Provide the [x, y] coordinate of the cell's center where the given text is located.  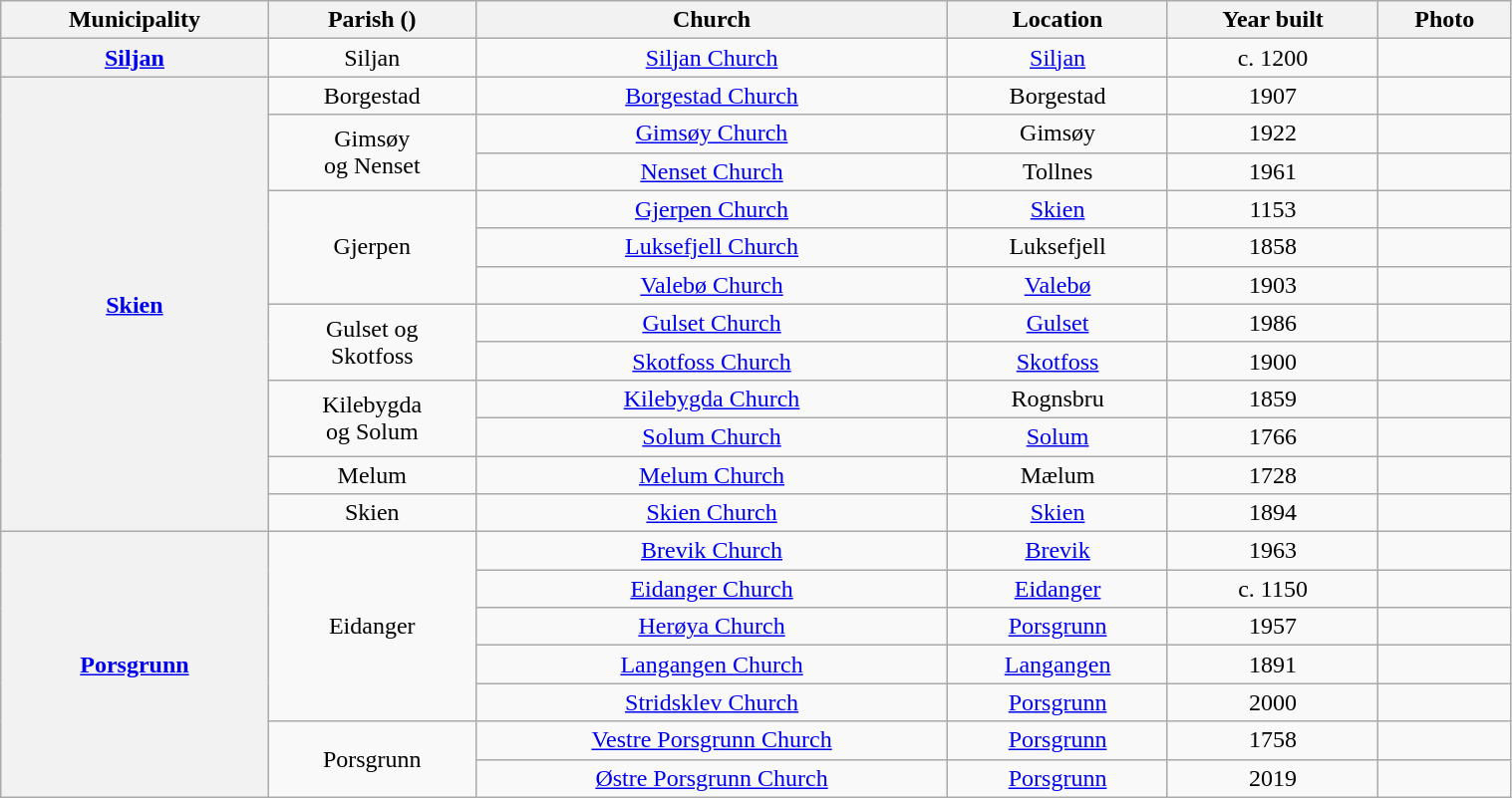
Gjerpen Church [712, 209]
2019 [1272, 778]
1986 [1272, 323]
c. 1200 [1272, 58]
Mælum [1058, 475]
Kilebygda Church [712, 399]
Gimsøy Church [712, 133]
Luksefjell Church [712, 247]
1859 [1272, 399]
1758 [1272, 740]
1900 [1272, 361]
Vestre Porsgrunn Church [712, 740]
Melum Church [712, 475]
Luksefjell [1058, 247]
Valebø [1058, 285]
Gimsøyog Nenset [372, 152]
Gulset Church [712, 323]
1766 [1272, 436]
Gulset [1058, 323]
Brevik Church [712, 551]
1907 [1272, 96]
Photo [1445, 20]
Year built [1272, 20]
1153 [1272, 209]
Brevik [1058, 551]
1858 [1272, 247]
Langangen [1058, 665]
Nenset Church [712, 171]
Siljan Church [712, 58]
Gimsøy [1058, 133]
1922 [1272, 133]
Langangen Church [712, 665]
Valebø Church [712, 285]
Municipality [135, 20]
Østre Porsgrunn Church [712, 778]
1963 [1272, 551]
Solum [1058, 436]
Stridsklev Church [712, 702]
Skotfoss Church [712, 361]
Melum [372, 475]
Gulset ogSkotfoss [372, 342]
Kilebygdaog Solum [372, 417]
1957 [1272, 627]
c. 1150 [1272, 589]
Rognsbru [1058, 399]
1728 [1272, 475]
1961 [1272, 171]
Parish () [372, 20]
1903 [1272, 285]
Borgestad Church [712, 96]
Herøya Church [712, 627]
Skotfoss [1058, 361]
Solum Church [712, 436]
1891 [1272, 665]
Tollnes [1058, 171]
Gjerpen [372, 247]
Skien Church [712, 513]
Eidanger Church [712, 589]
Location [1058, 20]
2000 [1272, 702]
Church [712, 20]
1894 [1272, 513]
